Capture the cell that displays the provided text and extract its [X, Y] central coordinate. 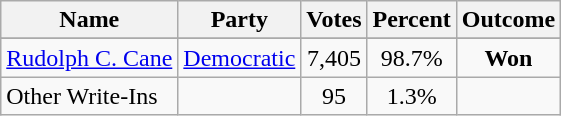
Democratic [240, 58]
Rudolph C. Cane [90, 58]
Other Write-Ins [90, 96]
Party [240, 20]
Won [508, 58]
Percent [412, 20]
Name [90, 20]
98.7% [412, 58]
1.3% [412, 96]
Votes [334, 20]
7,405 [334, 58]
Outcome [508, 20]
95 [334, 96]
